Detect which cell encompasses the target text, then output its [x, y] center coordinate. 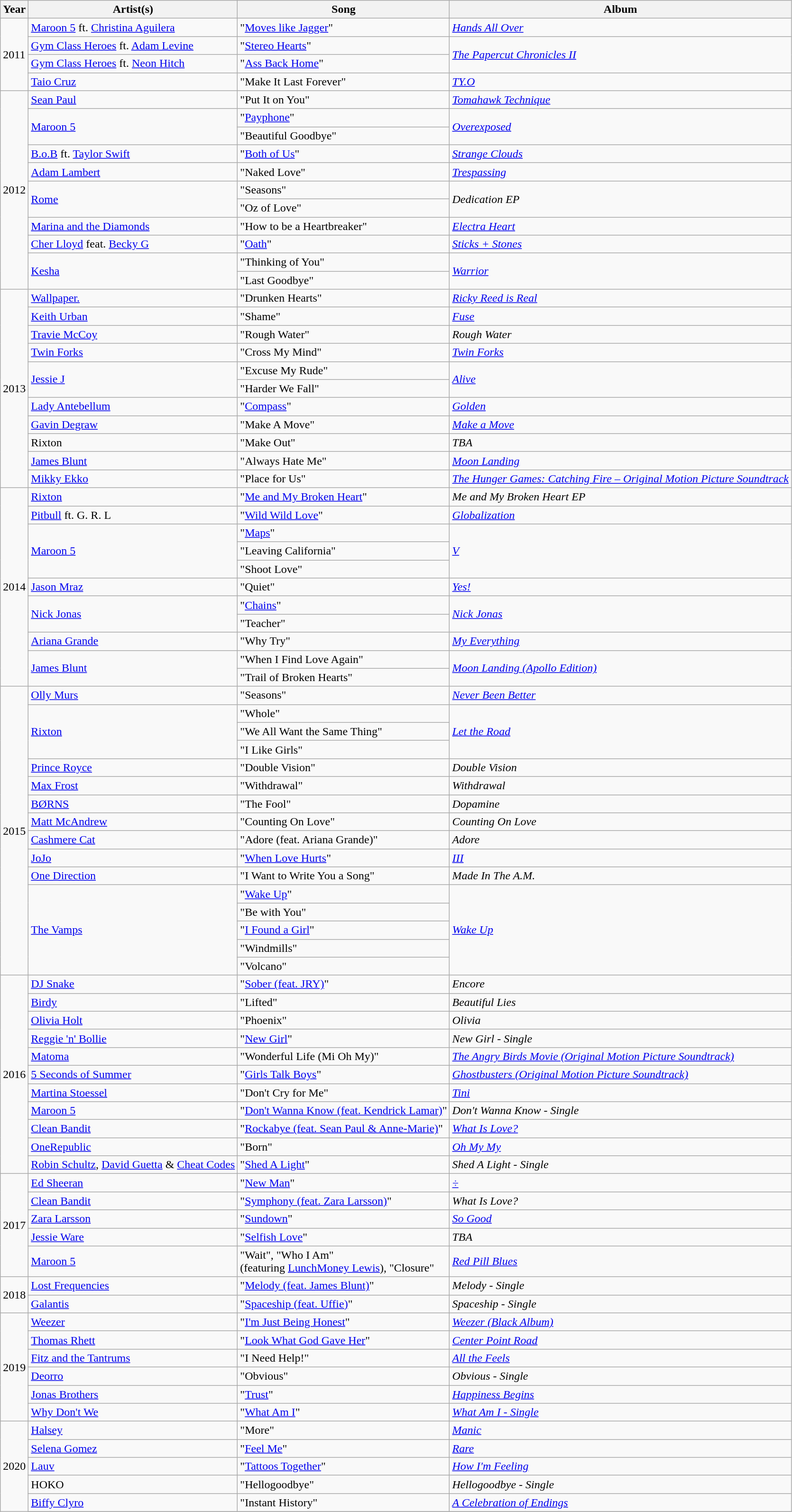
Red Pill Blues [620, 1262]
BØRNS [133, 804]
Lost Frequencies [133, 1286]
Marina and the Diamonds [133, 226]
"Shame" [343, 316]
2019 [14, 1367]
Sticks + Stones [620, 244]
Max Frost [133, 785]
Selena Gomez [133, 1448]
HOKO [133, 1484]
"Trust" [343, 1394]
"Be with You" [343, 912]
"Instant History" [343, 1503]
Olivia Holt [133, 1020]
Encore [620, 984]
"Compass" [343, 406]
Manic [620, 1430]
Wake Up [620, 930]
Mikky Ekko [133, 479]
Rome [133, 199]
"Put It on You" [343, 100]
"Oath" [343, 244]
"Double Vision" [343, 767]
Weezer (Black Album) [620, 1322]
Oh My My [620, 1147]
Adore [620, 840]
"Payphone" [343, 118]
"Obvious" [343, 1376]
2013 [14, 389]
Overexposed [620, 127]
The Hunger Games: Catching Fire – Original Motion Picture Soundtrack [620, 479]
2017 [14, 1226]
Fuse [620, 316]
"Drunken Hearts" [343, 298]
Gym Class Heroes ft. Adam Levine [133, 46]
Birdy [133, 1002]
Ariana Grande [133, 641]
III [620, 858]
How I'm Feeling [620, 1466]
My Everything [620, 641]
÷ [620, 1183]
New Girl - Single [620, 1038]
2018 [14, 1295]
Ed Sheeran [133, 1183]
"Girls Talk Boys" [343, 1074]
"Chains" [343, 605]
"Always Hate Me" [343, 461]
Never Been Better [620, 695]
"Trail of Broken Hearts" [343, 677]
Deorro [133, 1376]
"When I Find Love Again" [343, 659]
Make a Move [620, 424]
"Sundown" [343, 1219]
"Wonderful Life (Mi Oh My)" [343, 1056]
"Both of Us" [343, 154]
"Don't Cry for Me" [343, 1092]
Taio Cruz [133, 82]
Jessie Ware [133, 1237]
Lady Antebellum [133, 406]
Rare [620, 1448]
Yes! [620, 587]
"Spaceship (feat. Uffie)" [343, 1304]
OneRepublic [133, 1147]
Jonas Brothers [133, 1394]
Song [343, 9]
Tomahawk Technique [620, 100]
Strange Clouds [620, 154]
Artist(s) [133, 9]
Hands All Over [620, 28]
"Born" [343, 1147]
"Counting On Love" [343, 822]
Pitbull ft. G. R. L [133, 515]
"Make Out" [343, 443]
"Whole" [343, 713]
Reggie 'n' Bollie [133, 1038]
"Rough Water" [343, 334]
Cher Lloyd feat. Becky G [133, 244]
The Angry Birds Movie (Original Motion Picture Soundtrack) [620, 1056]
Kesha [133, 271]
2016 [14, 1075]
Travie McCoy [133, 334]
"Hellogoodbye" [343, 1484]
"Lifted" [343, 1002]
"We All Want the Same Thing" [343, 731]
2011 [14, 55]
Rough Water [620, 334]
Double Vision [620, 767]
Martina Stoessel [133, 1092]
Fitz and the Tantrums [133, 1358]
Golden [620, 406]
"Withdrawal" [343, 785]
A Celebration of Endings [620, 1503]
TY.O [620, 82]
Let the Road [620, 731]
"Rockabye (feat. Sean Paul & Anne-Marie)" [343, 1129]
"Shed A Light" [343, 1165]
Zara Larsson [133, 1219]
"Phoenix" [343, 1020]
Year [14, 9]
Robin Schultz, David Guetta & Cheat Codes [133, 1165]
"Last Goodbye" [343, 280]
"I Like Girls" [343, 749]
"Feel Me" [343, 1448]
The Vamps [133, 930]
Weezer [133, 1322]
Counting On Love [620, 822]
Alive [620, 379]
So Good [620, 1219]
Beautiful Lies [620, 1002]
"Ass Back Home" [343, 64]
"Maps" [343, 533]
Album [620, 9]
V [620, 551]
Cashmere Cat [133, 840]
JoJo [133, 858]
"What Am I" [343, 1412]
"I'm Just Being Honest" [343, 1322]
"Quiet" [343, 587]
"Volcano" [343, 966]
"Stereo Hearts" [343, 46]
Olly Murs [133, 695]
Thomas Rhett [133, 1340]
"Leaving California" [343, 551]
Biffy Clyro [133, 1503]
Center Point Road [620, 1340]
"Wait", "Who I Am"(featuring LunchMoney Lewis), "Closure" [343, 1262]
Shed A Light - Single [620, 1165]
Trespassing [620, 172]
"New Girl" [343, 1038]
Don't Wanna Know - Single [620, 1111]
Adam Lambert [133, 172]
2020 [14, 1466]
"Windmills" [343, 948]
Electra Heart [620, 226]
"Symphony (feat. Zara Larsson)" [343, 1201]
Halsey [133, 1430]
Happiness Begins [620, 1394]
Gym Class Heroes ft. Neon Hitch [133, 64]
Moon Landing (Apollo Edition) [620, 668]
"Adore (feat. Ariana Grande)" [343, 840]
"Thinking of You" [343, 262]
Ricky Reed is Real [620, 298]
The Papercut Chronicles II [620, 55]
"Cross My Mind" [343, 352]
Spaceship - Single [620, 1304]
Matt McAndrew [133, 822]
"New Man" [343, 1183]
Wallpaper. [133, 298]
Prince Royce [133, 767]
Hellogoodbye - Single [620, 1484]
"Harder We Fall" [343, 388]
"Sober (feat. JRY)" [343, 984]
"Why Try" [343, 641]
"Make A Move" [343, 424]
"Don't Wanna Know (feat. Kendrick Lamar)" [343, 1111]
Withdrawal [620, 785]
DJ Snake [133, 984]
Maroon 5 ft. Christina Aguilera [133, 28]
"Make It Last Forever" [343, 82]
"Teacher" [343, 623]
"I Need Help!" [343, 1358]
Olivia [620, 1020]
Why Don't We [133, 1412]
"How to be a Heartbreaker" [343, 226]
Warrior [620, 271]
Matoma [133, 1056]
One Direction [133, 876]
B.o.B ft. Taylor Swift [133, 154]
"Excuse My Rude" [343, 370]
All the Feels [620, 1358]
"I Want to Write You a Song" [343, 876]
"Look What God Gave Her" [343, 1340]
Ghostbusters (Original Motion Picture Soundtrack) [620, 1074]
2012 [14, 190]
Gavin Degraw [133, 424]
Me and My Broken Heart EP [620, 497]
Galantis [133, 1304]
"When Love Hurts" [343, 858]
Dedication EP [620, 199]
"Oz of Love" [343, 208]
"Naked Love" [343, 172]
5 Seconds of Summer [133, 1074]
"Melody (feat. James Blunt)" [343, 1286]
2015 [14, 831]
"Shoot Love" [343, 569]
Obvious - Single [620, 1376]
Sean Paul [133, 100]
"Me and My Broken Heart" [343, 497]
"Wake Up" [343, 894]
"The Fool" [343, 804]
Moon Landing [620, 461]
"I Found a Girl" [343, 930]
"Moves like Jagger" [343, 28]
Tini [620, 1092]
"Selfish Love" [343, 1237]
"Tattoos Together" [343, 1466]
"Place for Us" [343, 479]
Keith Urban [133, 316]
2014 [14, 587]
"Wild Wild Love" [343, 515]
"Beautiful Goodbye" [343, 136]
"More" [343, 1430]
Globalization [620, 515]
Melody - Single [620, 1286]
Jessie J [133, 379]
What Am I - Single [620, 1412]
Made In The A.M. [620, 876]
Lauv [133, 1466]
Dopamine [620, 804]
Jason Mraz [133, 587]
